From the cell containing the given text, extract its center point as (X, Y) coordinate. 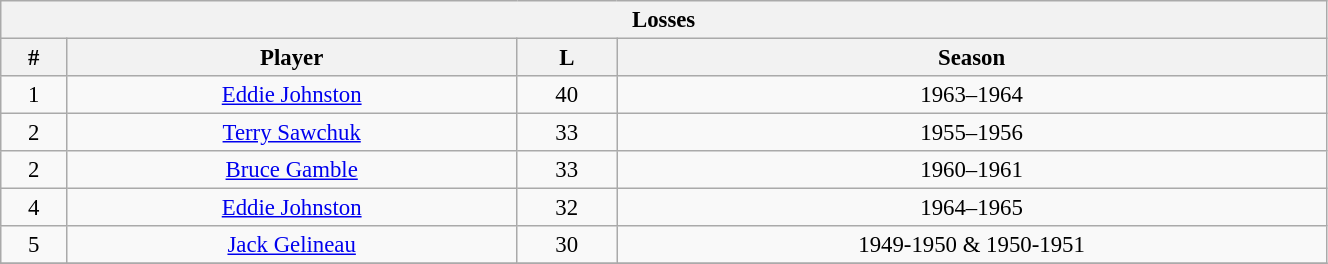
1955–1956 (972, 133)
1960–1961 (972, 170)
L (567, 58)
30 (567, 245)
# (34, 58)
1964–1965 (972, 208)
Losses (664, 20)
40 (567, 95)
Player (292, 58)
1949-1950 & 1950-1951 (972, 245)
32 (567, 208)
4 (34, 208)
Jack Gelineau (292, 245)
Season (972, 58)
5 (34, 245)
Terry Sawchuk (292, 133)
Bruce Gamble (292, 170)
1963–1964 (972, 95)
1 (34, 95)
